Output the [x, y] coordinate of the center of the cell containing the given text.  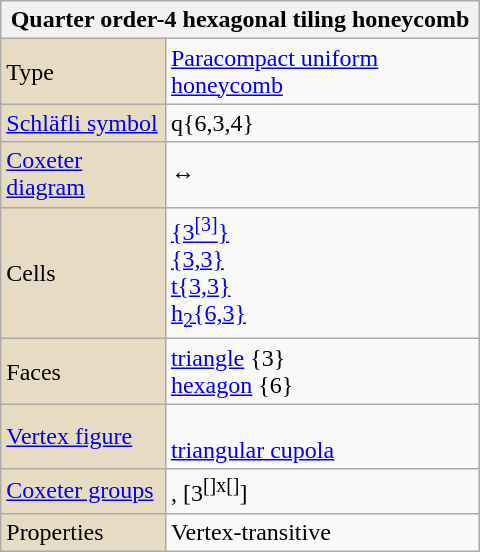
Type [84, 72]
Schläfli symbol [84, 123]
Cells [84, 273]
triangle {3}hexagon {6} [322, 372]
Vertex-transitive [322, 533]
Quarter order-4 hexagonal tiling honeycomb [240, 20]
Faces [84, 372]
Coxeter groups [84, 492]
triangular cupola [322, 436]
Paracompact uniform honeycomb [322, 72]
{3[3]} {3,3} t{3,3} h2{6,3} [322, 273]
Coxeter diagram [84, 174]
, [3[]x[]] [322, 492]
q{6,3,4} [322, 123]
Vertex figure [84, 436]
Properties [84, 533]
↔ [322, 174]
